Identify which cell holds the provided text, then report its [x, y] central coordinate. 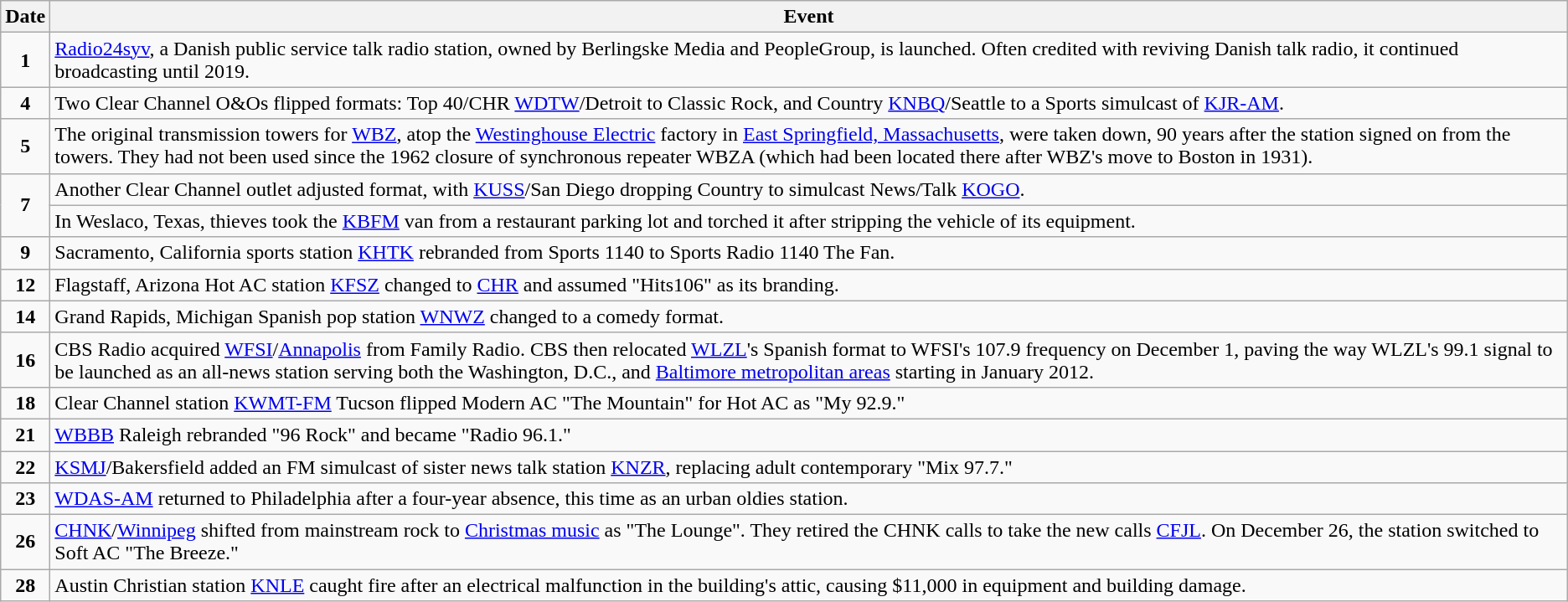
9 [25, 253]
7 [25, 205]
1 [25, 60]
Event [809, 17]
4 [25, 103]
18 [25, 403]
Two Clear Channel O&Os flipped formats: Top 40/CHR WDTW/Detroit to Classic Rock, and Country KNBQ/Seattle to a Sports simulcast of KJR-AM. [809, 103]
26 [25, 543]
14 [25, 316]
Austin Christian station KNLE caught fire after an electrical malfunction in the building's attic, causing $11,000 in equipment and building damage. [809, 585]
KSMJ/Bakersfield added an FM simulcast of sister news talk station KNZR, replacing adult contemporary "Mix 97.7." [809, 466]
16 [25, 360]
Grand Rapids, Michigan Spanish pop station WNWZ changed to a comedy format. [809, 316]
In Weslaco, Texas, thieves took the KBFM van from a restaurant parking lot and torched it after stripping the vehicle of its equipment. [809, 221]
Clear Channel station KWMT-FM Tucson flipped Modern AC "The Mountain" for Hot AC as "My 92.9." [809, 403]
28 [25, 585]
Sacramento, California sports station KHTK rebranded from Sports 1140 to Sports Radio 1140 The Fan. [809, 253]
23 [25, 499]
12 [25, 285]
22 [25, 466]
Flagstaff, Arizona Hot AC station KFSZ changed to CHR and assumed "Hits106" as its branding. [809, 285]
Date [25, 17]
Another Clear Channel outlet adjusted format, with KUSS/San Diego dropping Country to simulcast News/Talk KOGO. [809, 189]
21 [25, 435]
5 [25, 146]
WDAS-AM returned to Philadelphia after a four-year absence, this time as an urban oldies station. [809, 499]
WBBB Raleigh rebranded "96 Rock" and became "Radio 96.1." [809, 435]
